From the cell containing the given text, extract its center point as (x, y) coordinate. 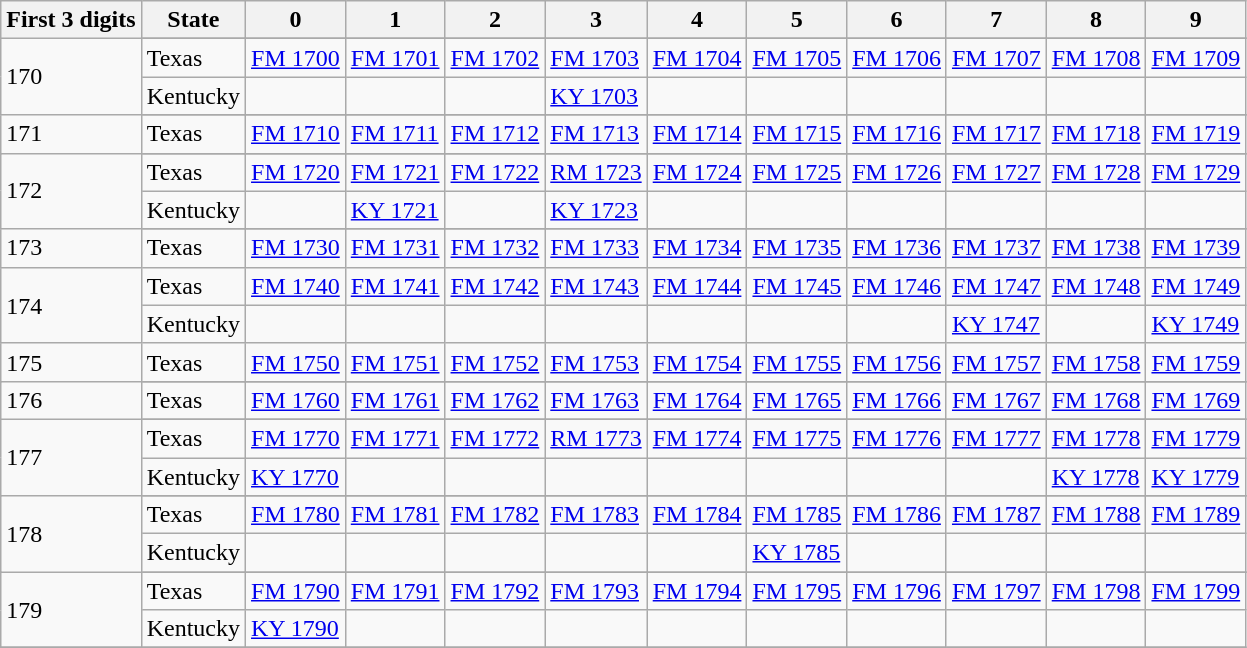
FM 1757 (996, 362)
FM 1748 (1096, 286)
FM 1776 (897, 438)
FM 1713 (596, 134)
FM 1711 (395, 134)
FM 1733 (596, 248)
5 (797, 20)
9 (1196, 20)
FM 1786 (897, 515)
172 (71, 191)
FM 1725 (797, 172)
FM 1712 (495, 134)
FM 1721 (395, 172)
FM 1709 (1196, 58)
FM 1726 (897, 172)
KY 1790 (296, 629)
FM 1741 (395, 286)
FM 1775 (797, 438)
FM 1727 (996, 172)
FM 1755 (797, 362)
FM 1700 (296, 58)
FM 1734 (697, 248)
FM 1740 (296, 286)
FM 1779 (1196, 438)
FM 1799 (1196, 591)
FM 1797 (996, 591)
FM 1760 (296, 400)
FM 1785 (797, 515)
FM 1780 (296, 515)
FM 1772 (495, 438)
FM 1710 (296, 134)
FM 1747 (996, 286)
FM 1790 (296, 591)
FM 1796 (897, 591)
FM 1782 (495, 515)
FM 1739 (1196, 248)
FM 1705 (797, 58)
FM 1703 (596, 58)
FM 1763 (596, 400)
KY 1779 (1196, 477)
FM 1781 (395, 515)
FM 1762 (495, 400)
KY 1785 (797, 553)
FM 1764 (697, 400)
1 (395, 20)
6 (897, 20)
175 (71, 362)
FM 1752 (495, 362)
FM 1783 (596, 515)
8 (1096, 20)
FM 1792 (495, 591)
FM 1742 (495, 286)
FM 1717 (996, 134)
KY 1778 (1096, 477)
171 (71, 134)
FM 1794 (697, 591)
KY 1721 (395, 210)
FM 1750 (296, 362)
2 (495, 20)
FM 1715 (797, 134)
FM 1798 (1096, 591)
RM 1723 (596, 172)
FM 1704 (697, 58)
4 (697, 20)
FM 1756 (897, 362)
FM 1724 (697, 172)
170 (71, 77)
FM 1701 (395, 58)
FM 1787 (996, 515)
FM 1761 (395, 400)
FM 1771 (395, 438)
FM 1732 (495, 248)
First 3 digits (71, 20)
KY 1749 (1196, 324)
KY 1703 (596, 96)
State (193, 20)
FM 1768 (1096, 400)
FM 1716 (897, 134)
FM 1758 (1096, 362)
FM 1728 (1096, 172)
FM 1706 (897, 58)
FM 1751 (395, 362)
FM 1738 (1096, 248)
FM 1744 (697, 286)
FM 1743 (596, 286)
FM 1784 (697, 515)
FM 1777 (996, 438)
FM 1754 (697, 362)
FM 1735 (797, 248)
FM 1767 (996, 400)
FM 1718 (1096, 134)
FM 1719 (1196, 134)
FM 1731 (395, 248)
FM 1791 (395, 591)
178 (71, 534)
FM 1770 (296, 438)
173 (71, 248)
3 (596, 20)
FM 1745 (797, 286)
FM 1766 (897, 400)
FM 1722 (495, 172)
FM 1769 (1196, 400)
176 (71, 400)
7 (996, 20)
RM 1773 (596, 438)
FM 1749 (1196, 286)
FM 1793 (596, 591)
177 (71, 457)
FM 1737 (996, 248)
FM 1720 (296, 172)
FM 1765 (797, 400)
KY 1770 (296, 477)
FM 1714 (697, 134)
KY 1747 (996, 324)
179 (71, 610)
FM 1788 (1096, 515)
FM 1774 (697, 438)
FM 1753 (596, 362)
FM 1707 (996, 58)
FM 1789 (1196, 515)
174 (71, 305)
FM 1730 (296, 248)
FM 1736 (897, 248)
FM 1708 (1096, 58)
FM 1702 (495, 58)
FM 1759 (1196, 362)
FM 1729 (1196, 172)
0 (296, 20)
FM 1746 (897, 286)
FM 1795 (797, 591)
FM 1778 (1096, 438)
KY 1723 (596, 210)
